From the cell containing the given text, extract its center point as [x, y] coordinate. 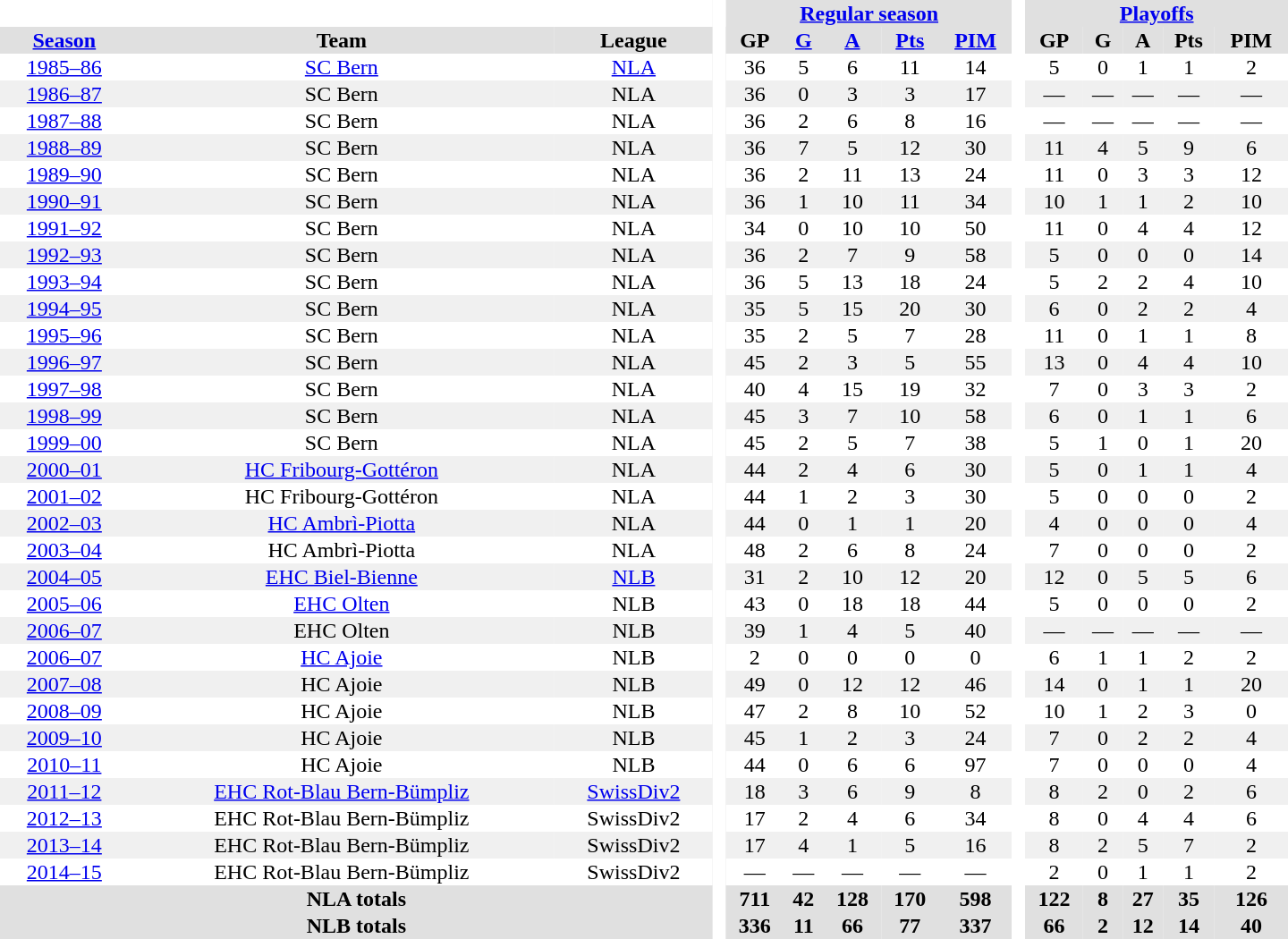
122 [1054, 899]
2001–02 [64, 496]
1993–94 [64, 282]
39 [755, 630]
1994–95 [64, 309]
47 [755, 711]
1996–97 [64, 362]
1985–86 [64, 67]
126 [1251, 899]
Playoffs [1157, 13]
1999–00 [64, 443]
2004–05 [64, 577]
2002–03 [64, 523]
1998–99 [64, 416]
42 [803, 899]
1988–89 [64, 148]
77 [910, 926]
19 [910, 389]
2012–13 [64, 818]
1995–96 [64, 335]
NLA totals [356, 899]
32 [975, 389]
Team [342, 40]
1990–91 [64, 201]
97 [975, 765]
2009–10 [64, 738]
1987–88 [64, 121]
2008–09 [64, 711]
1992–93 [64, 255]
1997–98 [64, 389]
27 [1143, 899]
48 [755, 550]
1991–92 [64, 228]
711 [755, 899]
NLB totals [356, 926]
Regular season [869, 13]
1989–90 [64, 174]
2007–08 [64, 684]
170 [910, 899]
2005–06 [64, 604]
31 [755, 577]
50 [975, 228]
46 [975, 684]
Season [64, 40]
1986–87 [64, 94]
League [633, 40]
2011–12 [64, 791]
43 [755, 604]
38 [975, 443]
49 [755, 684]
2003–04 [64, 550]
2000–01 [64, 469]
2014–15 [64, 872]
598 [975, 899]
EHC Biel-Bienne [342, 577]
128 [852, 899]
55 [975, 362]
52 [975, 711]
337 [975, 926]
2010–11 [64, 765]
336 [755, 926]
2013–14 [64, 845]
28 [975, 335]
